Determine the (X, Y) coordinate at the center of the cell enclosing the given text.  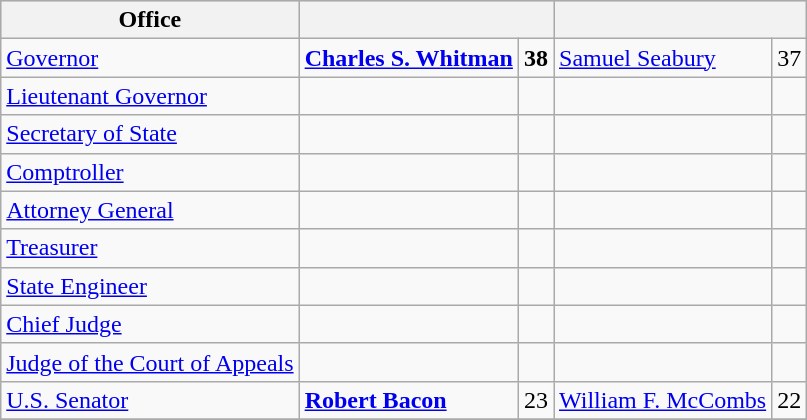
Comptroller (150, 172)
Lieutenant Governor (150, 96)
Attorney General (150, 210)
Samuel Seabury (663, 58)
Chief Judge (150, 324)
23 (536, 400)
37 (790, 58)
22 (790, 400)
U.S. Senator (150, 400)
William F. McCombs (663, 400)
State Engineer (150, 286)
Treasurer (150, 248)
Charles S. Whitman (408, 58)
Governor (150, 58)
Judge of the Court of Appeals (150, 362)
Robert Bacon (408, 400)
Secretary of State (150, 134)
38 (536, 58)
Office (150, 20)
